Find where the given text appears and provide that cell's center as [x, y] coordinate. 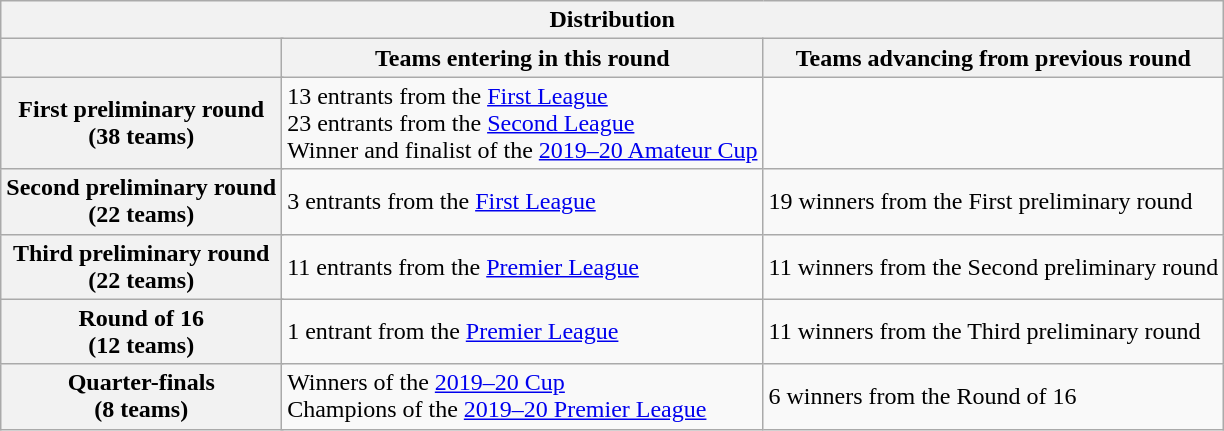
Distribution [612, 20]
3 entrants from the First League [522, 202]
19 winners from the First preliminary round [994, 202]
First preliminary round (38 teams) [142, 123]
Winners of the 2019–20 CupChampions of the 2019–20 Premier League [522, 396]
11 winners from the Third preliminary round [994, 332]
11 winners from the Second preliminary round [994, 266]
13 entrants from the First League23 entrants from the Second LeagueWinner and finalist of the 2019–20 Amateur Cup [522, 123]
Teams advancing from previous round [994, 58]
11 entrants from the Premier League [522, 266]
1 entrant from the Premier League [522, 332]
Round of 16 (12 teams) [142, 332]
Second preliminary round (22 teams) [142, 202]
Third preliminary round (22 teams) [142, 266]
6 winners from the Round of 16 [994, 396]
Teams entering in this round [522, 58]
Quarter-finals (8 teams) [142, 396]
